Return (X, Y) of the center of cell containing provided text 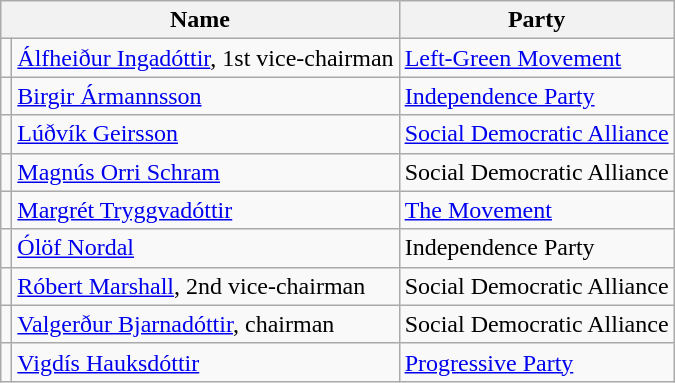
Álfheiður Ingadóttir, 1st vice-chairman (206, 58)
Valgerður Bjarnadóttir, chairman (206, 324)
Lúðvík Geirsson (206, 134)
Name (200, 20)
Róbert Marshall, 2nd vice-chairman (206, 286)
Margrét Tryggvadóttir (206, 210)
Magnús Orri Schram (206, 172)
Progressive Party (536, 362)
Left-Green Movement (536, 58)
Birgir Ármannsson (206, 96)
Party (536, 20)
Vigdís Hauksdóttir (206, 362)
Ólöf Nordal (206, 248)
The Movement (536, 210)
